Return the (x, y) coordinate for the center point of the cell that contains the specified text.  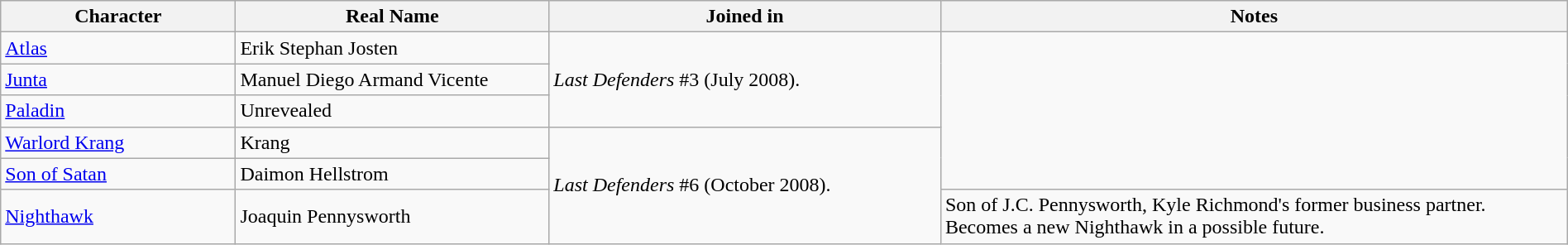
Junta (118, 79)
Atlas (118, 48)
Son of Satan (118, 174)
Notes (1254, 17)
Son of J.C. Pennysworth, Kyle Richmond's former business partner. Becomes a new Nighthawk in a possible future. (1254, 217)
Unrevealed (392, 111)
Manuel Diego Armand Vicente (392, 79)
Character (118, 17)
Last Defenders #6 (October 2008). (745, 185)
Warlord Krang (118, 142)
Real Name (392, 17)
Nighthawk (118, 217)
Paladin (118, 111)
Erik Stephan Josten (392, 48)
Daimon Hellstrom (392, 174)
Joined in (745, 17)
Krang (392, 142)
Joaquin Pennysworth (392, 217)
Last Defenders #3 (July 2008). (745, 79)
